Identify which cell holds the provided text, then report its [x, y] central coordinate. 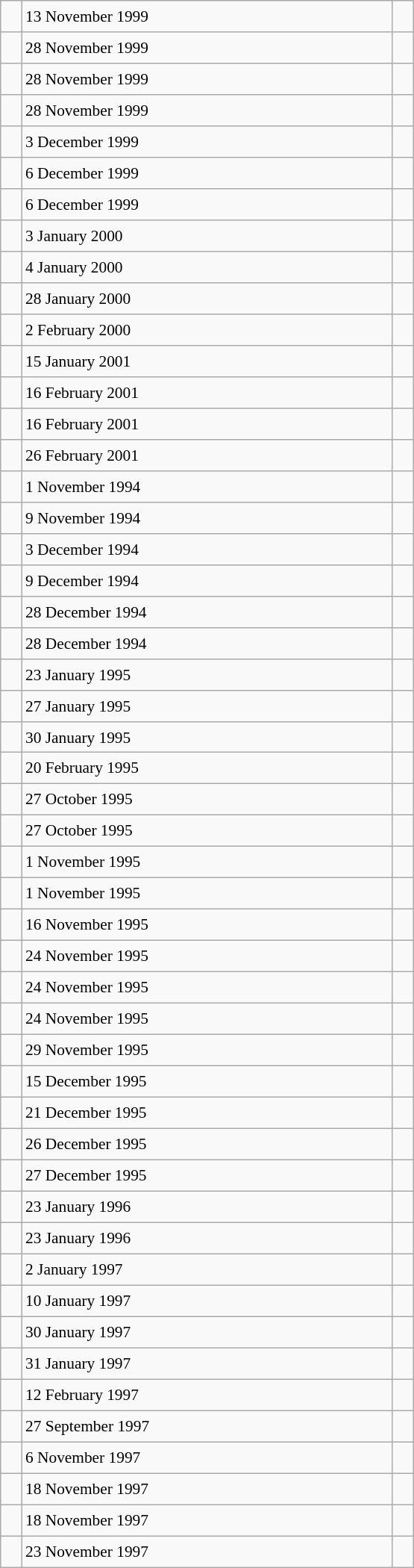
15 December 1995 [207, 1082]
9 November 1994 [207, 517]
28 January 2000 [207, 299]
30 January 1995 [207, 737]
2 February 2000 [207, 330]
20 February 1995 [207, 768]
1 November 1994 [207, 486]
26 December 1995 [207, 1144]
13 November 1999 [207, 16]
3 December 1999 [207, 142]
23 January 1995 [207, 674]
21 December 1995 [207, 1113]
6 November 1997 [207, 1457]
3 December 1994 [207, 549]
27 December 1995 [207, 1175]
9 December 1994 [207, 580]
2 January 1997 [207, 1269]
30 January 1997 [207, 1332]
27 January 1995 [207, 706]
12 February 1997 [207, 1395]
3 January 2000 [207, 236]
26 February 2001 [207, 455]
16 November 1995 [207, 925]
27 September 1997 [207, 1426]
15 January 2001 [207, 361]
10 January 1997 [207, 1301]
31 January 1997 [207, 1363]
29 November 1995 [207, 1051]
23 November 1997 [207, 1552]
4 January 2000 [207, 267]
